From the cell containing the given text, extract its center point as [x, y] coordinate. 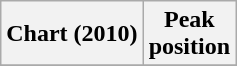
Peakposition [189, 34]
Chart (2010) [72, 34]
